Extract the (x, y) coordinate from the center of the cell holding the provided text.  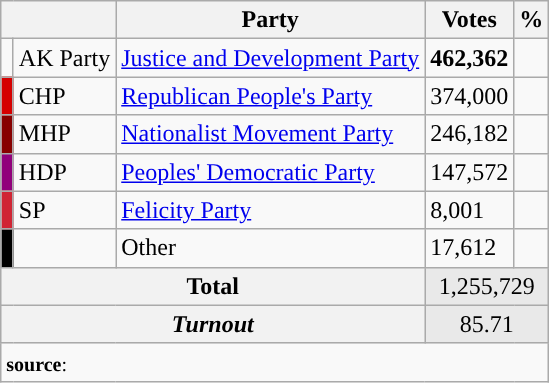
8,001 (470, 210)
Republican People's Party (270, 96)
85.71 (487, 324)
Turnout (213, 324)
17,612 (470, 248)
462,362 (470, 58)
Party (270, 20)
Justice and Development Party (270, 58)
Peoples' Democratic Party (270, 172)
CHP (64, 96)
MHP (64, 134)
SP (64, 210)
AK Party (64, 58)
HDP (64, 172)
Other (270, 248)
Total (213, 286)
Felicity Party (270, 210)
1,255,729 (487, 286)
147,572 (470, 172)
246,182 (470, 134)
Nationalist Movement Party (270, 134)
Votes (470, 20)
source: (275, 362)
374,000 (470, 96)
% (532, 20)
